Output the (X, Y) coordinate of the center of the cell containing the given text.  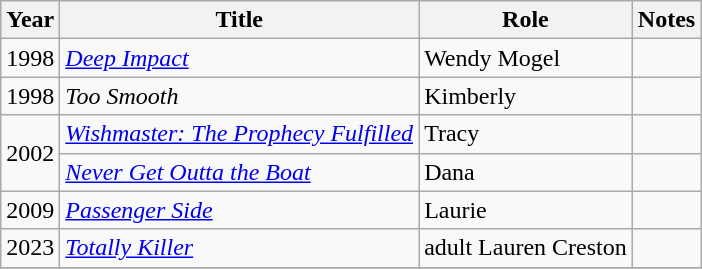
Notes (666, 20)
Wendy Mogel (526, 58)
Role (526, 20)
Tracy (526, 134)
Dana (526, 172)
Kimberly (526, 96)
Wishmaster: The Prophecy Fulfilled (240, 134)
Never Get Outta the Boat (240, 172)
2009 (30, 210)
adult Lauren Creston (526, 248)
Totally Killer (240, 248)
Too Smooth (240, 96)
Deep Impact (240, 58)
Title (240, 20)
Year (30, 20)
Laurie (526, 210)
2002 (30, 153)
Passenger Side (240, 210)
2023 (30, 248)
